Locate the cell with the specified text and output its [x, y] center coordinate. 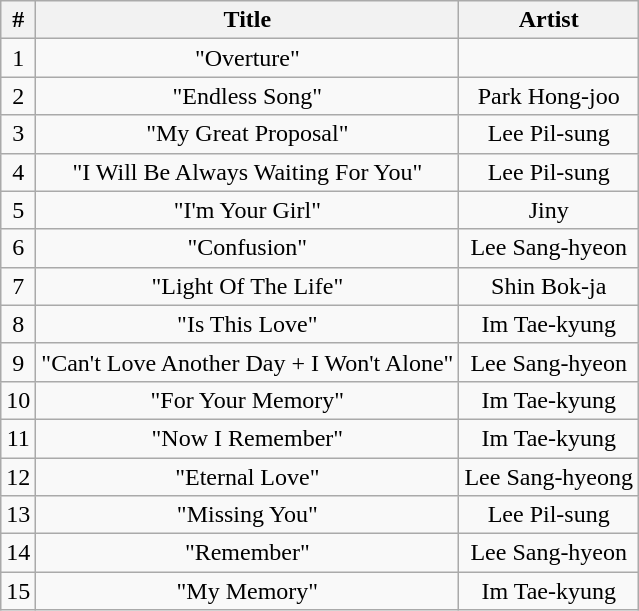
"Now I Remember" [248, 438]
"Overture" [248, 58]
"I Will Be Always Waiting For You" [248, 172]
8 [18, 324]
12 [18, 477]
Shin Bok-ja [549, 286]
"Confusion" [248, 248]
"Missing You" [248, 515]
9 [18, 362]
"I'm Your Girl" [248, 210]
15 [18, 591]
11 [18, 438]
Title [248, 20]
"Can't Love Another Day + I Won't Alone" [248, 362]
# [18, 20]
"Eternal Love" [248, 477]
"Light Of The Life" [248, 286]
5 [18, 210]
Jiny [549, 210]
"My Memory" [248, 591]
"Endless Song" [248, 96]
"Is This Love" [248, 324]
1 [18, 58]
4 [18, 172]
2 [18, 96]
"For Your Memory" [248, 400]
3 [18, 134]
Artist [549, 20]
"Remember" [248, 553]
14 [18, 553]
Lee Sang-hyeong [549, 477]
"My Great Proposal" [248, 134]
Park Hong-joo [549, 96]
13 [18, 515]
7 [18, 286]
6 [18, 248]
10 [18, 400]
